Pinpoint the cell where the given text exists, returning its [X, Y] midpoint coordinate. 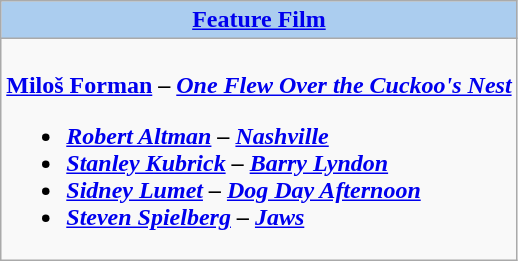
Feature Film [259, 20]
